Scan for the cell matching the given text and deliver its [X, Y] coordinate at center. 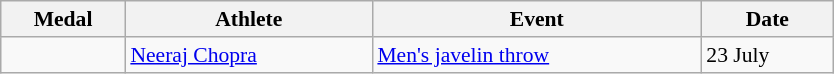
Event [536, 19]
Men's javelin throw [536, 55]
23 July [767, 55]
Neeraj Chopra [248, 55]
Athlete [248, 19]
Date [767, 19]
Medal [64, 19]
